Find where the given text appears and provide that cell's center as [X, Y] coordinate. 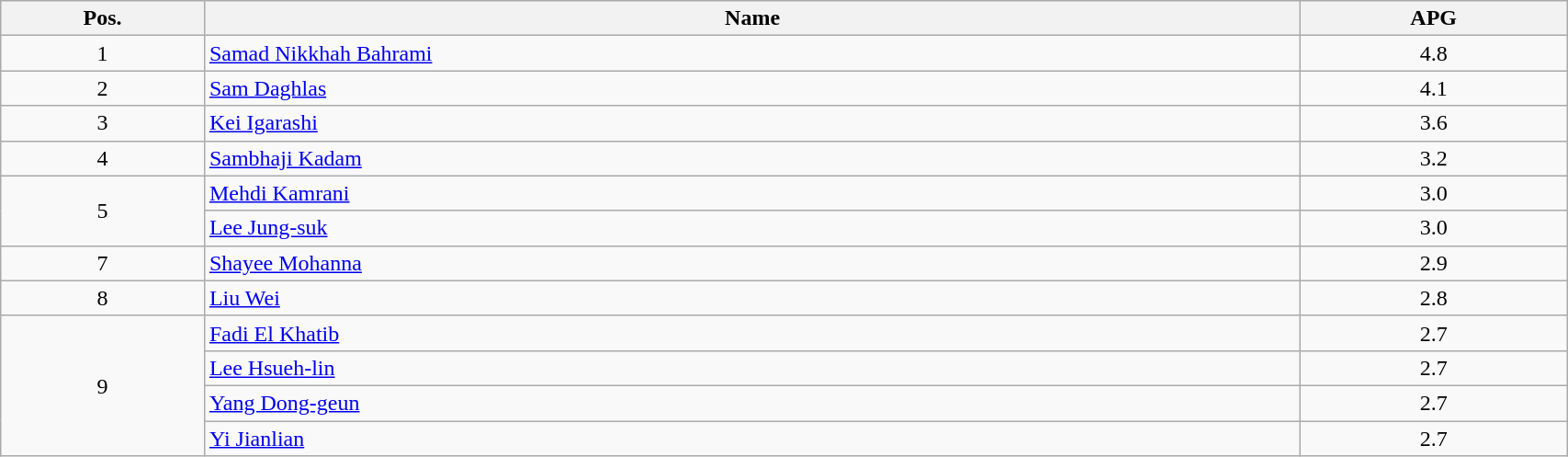
3 [103, 123]
Lee Jung-suk [751, 228]
2.8 [1434, 298]
Kei Igarashi [751, 123]
3.6 [1434, 123]
Yang Dong-geun [751, 403]
1 [103, 53]
APG [1434, 18]
4.8 [1434, 53]
9 [103, 385]
Samad Nikkhah Bahrami [751, 53]
8 [103, 298]
5 [103, 211]
Lee Hsueh-lin [751, 368]
Mehdi Kamrani [751, 193]
Sambhaji Kadam [751, 158]
4.1 [1434, 88]
Pos. [103, 18]
4 [103, 158]
Liu Wei [751, 298]
Yi Jianlian [751, 439]
3.2 [1434, 158]
Name [751, 18]
Fadi El Khatib [751, 333]
2 [103, 88]
7 [103, 263]
2.9 [1434, 263]
Sam Daghlas [751, 88]
Shayee Mohanna [751, 263]
